For the text-containing cell, return its midpoint in [x, y] coordinate format. 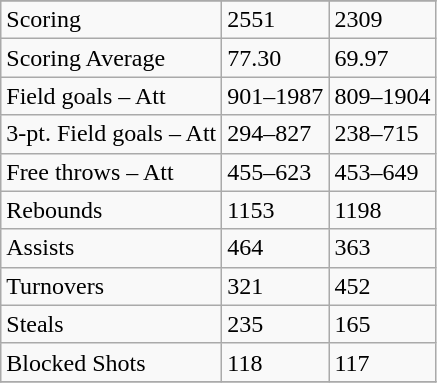
901–1987 [276, 96]
77.30 [276, 58]
Blocked Shots [112, 362]
165 [382, 324]
3-pt. Field goals – Att [112, 134]
321 [276, 286]
Rebounds [112, 210]
Scoring Average [112, 58]
294–827 [276, 134]
363 [382, 248]
2309 [382, 20]
453–649 [382, 172]
Scoring [112, 20]
117 [382, 362]
Steals [112, 324]
Field goals – Att [112, 96]
235 [276, 324]
455–623 [276, 172]
452 [382, 286]
1153 [276, 210]
238–715 [382, 134]
809–1904 [382, 96]
Assists [112, 248]
Turnovers [112, 286]
2551 [276, 20]
Free throws – Att [112, 172]
69.97 [382, 58]
1198 [382, 210]
464 [276, 248]
118 [276, 362]
